For the text-containing cell, return its midpoint in [x, y] coordinate format. 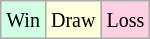
Draw [72, 20]
Win [24, 20]
Loss [126, 20]
